Locate the cell with the specified text and output its [x, y] center coordinate. 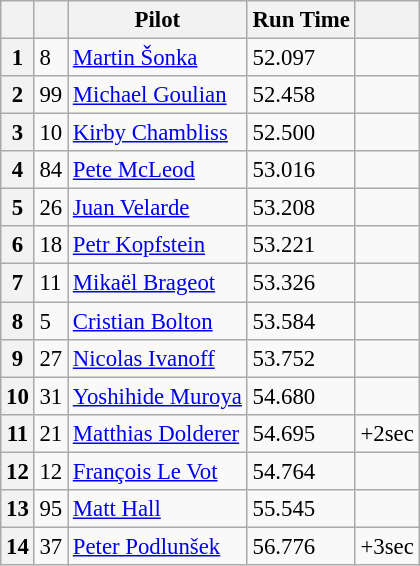
6 [18, 245]
54.695 [301, 433]
Mikaël Brageot [158, 283]
21 [50, 433]
4 [18, 170]
53.221 [301, 245]
14 [18, 546]
18 [50, 245]
56.776 [301, 546]
Matt Hall [158, 509]
3 [18, 133]
26 [50, 208]
53.326 [301, 283]
37 [50, 546]
Kirby Chambliss [158, 133]
13 [18, 509]
Martin Šonka [158, 58]
53.016 [301, 170]
52.458 [301, 95]
27 [50, 358]
Nicolas Ivanoff [158, 358]
53.584 [301, 321]
95 [50, 509]
+3sec [387, 546]
54.764 [301, 471]
2 [18, 95]
1 [18, 58]
84 [50, 170]
54.680 [301, 396]
53.752 [301, 358]
Juan Velarde [158, 208]
Petr Kopfstein [158, 245]
Michael Goulian [158, 95]
55.545 [301, 509]
Pete McLeod [158, 170]
François Le Vot [158, 471]
99 [50, 95]
Peter Podlunšek [158, 546]
Pilot [158, 20]
52.500 [301, 133]
52.097 [301, 58]
Yoshihide Muroya [158, 396]
7 [18, 283]
53.208 [301, 208]
+2sec [387, 433]
31 [50, 396]
Run Time [301, 20]
Matthias Dolderer [158, 433]
Cristian Bolton [158, 321]
9 [18, 358]
